Detect which cell encompasses the target text, then output its [X, Y] center coordinate. 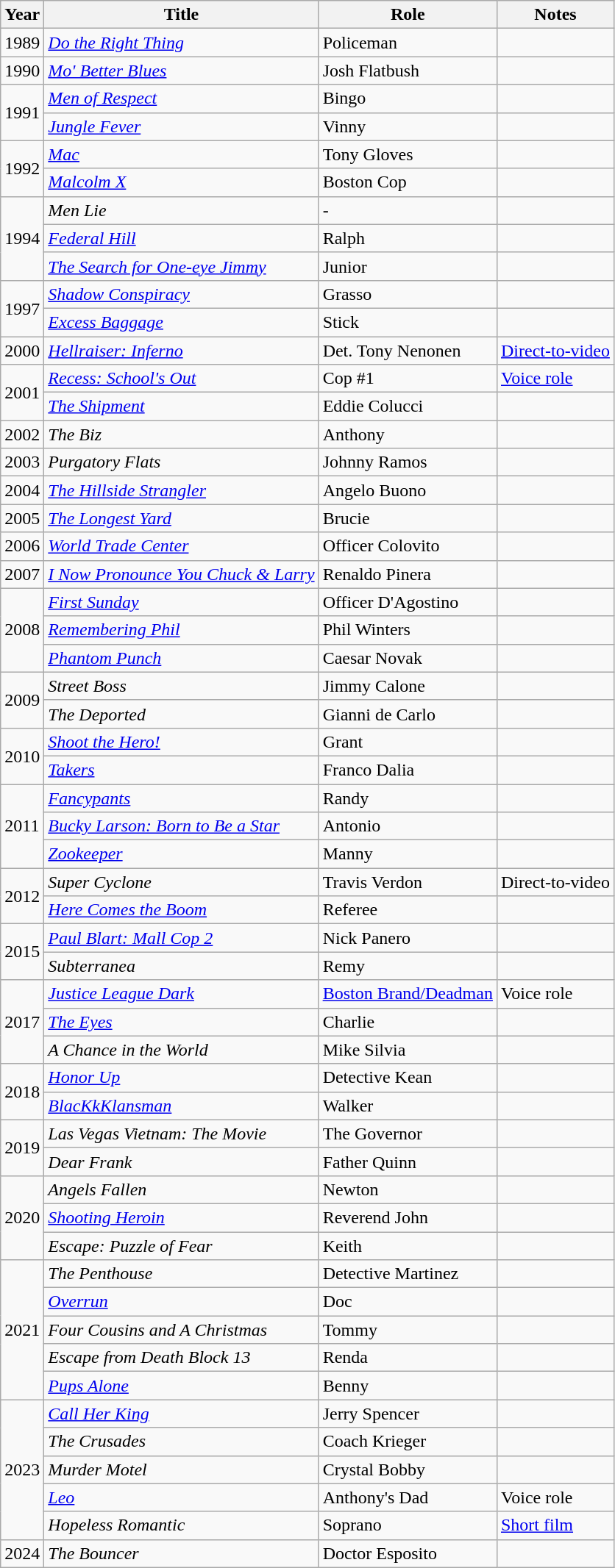
Detective Martinez [408, 1274]
Shooting Heroin [181, 1217]
Year [22, 15]
Four Cousins and A Christmas [181, 1330]
Father Quinn [408, 1161]
I Now Pronounce You Chuck & Larry [181, 574]
Role [408, 15]
The Longest Yard [181, 518]
Super Cyclone [181, 882]
2002 [22, 434]
Jungle Fever [181, 126]
2019 [22, 1148]
Randy [408, 798]
Cop #1 [408, 379]
Malcolm X [181, 182]
Vinny [408, 126]
2008 [22, 630]
Gianni de Carlo [408, 714]
Purgatory Flats [181, 462]
Ralph [408, 238]
Men of Respect [181, 99]
Johnny Ramos [408, 462]
The Eyes [181, 1022]
Crystal Bobby [408, 1469]
Brucie [408, 518]
Travis Verdon [408, 882]
BlacKkKlansman [181, 1106]
Overrun [181, 1302]
Escape from Death Block 13 [181, 1358]
Boston Brand/Deadman [408, 994]
2004 [22, 490]
1994 [22, 238]
Policeman [408, 43]
Boston Cop [408, 182]
2021 [22, 1330]
2020 [22, 1217]
- [408, 210]
Murder Motel [181, 1469]
Doctor Esposito [408, 1553]
Mike Silvia [408, 1050]
The Biz [181, 434]
Phil Winters [408, 630]
1991 [22, 112]
Doc [408, 1302]
Pups Alone [181, 1386]
Phantom Punch [181, 658]
Men Lie [181, 210]
Bingo [408, 99]
1989 [22, 43]
Title [181, 15]
Zookeeper [181, 854]
2007 [22, 574]
Eddie Colucci [408, 407]
Grasso [408, 294]
Jerry Spencer [408, 1414]
2015 [22, 952]
Dear Frank [181, 1161]
The Search for One-eye Jimmy [181, 266]
A Chance in the World [181, 1050]
1992 [22, 168]
Nick Panero [408, 938]
2017 [22, 1022]
Junior [408, 266]
1997 [22, 308]
Anthony's Dad [408, 1497]
Renaldo Pinera [408, 574]
First Sunday [181, 602]
Honor Up [181, 1078]
Call Her King [181, 1414]
Las Vegas Vietnam: The Movie [181, 1134]
Anthony [408, 434]
Charlie [408, 1022]
Franco Dalia [408, 770]
The Deported [181, 714]
Referee [408, 910]
2018 [22, 1092]
2006 [22, 546]
2011 [22, 826]
Stick [408, 322]
Hellraiser: Inferno [181, 351]
2001 [22, 393]
2000 [22, 351]
Soprano [408, 1525]
Jimmy Calone [408, 686]
The Crusades [181, 1442]
The Governor [408, 1134]
The Shipment [181, 407]
The Penthouse [181, 1274]
Takers [181, 770]
Street Boss [181, 686]
Benny [408, 1386]
Shoot the Hero! [181, 742]
The Hillside Strangler [181, 490]
Detective Kean [408, 1078]
Caesar Novak [408, 658]
2009 [22, 700]
Coach Krieger [408, 1442]
Remembering Phil [181, 630]
Bucky Larson: Born to Be a Star [181, 826]
Keith [408, 1246]
Grant [408, 742]
Angels Fallen [181, 1189]
Short film [555, 1525]
Justice League Dark [181, 994]
Notes [555, 15]
Tommy [408, 1330]
Angelo Buono [408, 490]
2023 [22, 1469]
Renda [408, 1358]
Here Comes the Boom [181, 910]
Reverend John [408, 1217]
Manny [408, 854]
Escape: Puzzle of Fear [181, 1246]
Mac [181, 154]
Excess Baggage [181, 322]
Leo [181, 1497]
Newton [408, 1189]
Fancypants [181, 798]
Antonio [408, 826]
2003 [22, 462]
2005 [22, 518]
Do the Right Thing [181, 43]
Paul Blart: Mall Cop 2 [181, 938]
Federal Hill [181, 238]
Walker [408, 1106]
2012 [22, 896]
Remy [408, 966]
World Trade Center [181, 546]
Mo' Better Blues [181, 71]
Josh Flatbush [408, 71]
The Bouncer [181, 1553]
Recess: School's Out [181, 379]
Shadow Conspiracy [181, 294]
2024 [22, 1553]
Hopeless Romantic [181, 1525]
Subterranea [181, 966]
2010 [22, 756]
Det. Tony Nenonen [408, 351]
Officer Colovito [408, 546]
Tony Gloves [408, 154]
1990 [22, 71]
Officer D'Agostino [408, 602]
